Locate the cell with the specified text and output its [x, y] center coordinate. 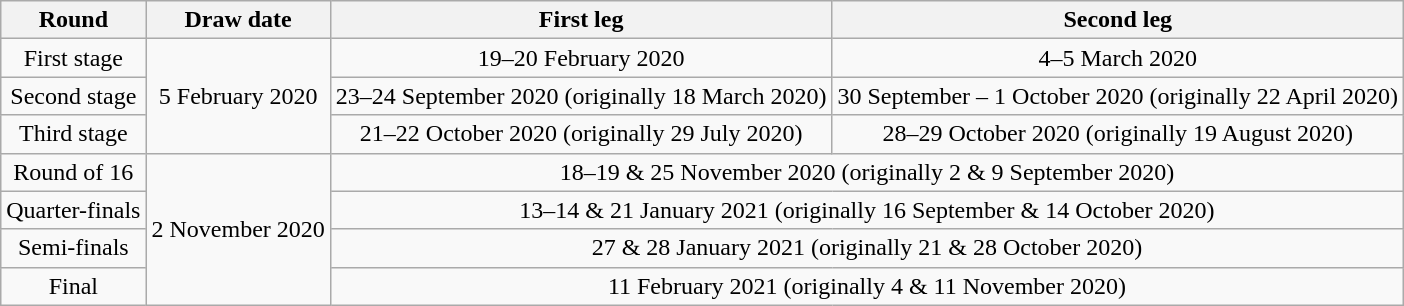
18–19 & 25 November 2020 (originally 2 & 9 September 2020) [866, 172]
23–24 September 2020 (originally 18 March 2020) [581, 96]
Round of 16 [74, 172]
Second leg [1118, 20]
2 November 2020 [238, 229]
Second stage [74, 96]
First stage [74, 58]
27 & 28 January 2021 (originally 21 & 28 October 2020) [866, 248]
30 September – 1 October 2020 (originally 22 April 2020) [1118, 96]
Round [74, 20]
5 February 2020 [238, 96]
Quarter-finals [74, 210]
21–22 October 2020 (originally 29 July 2020) [581, 134]
4–5 March 2020 [1118, 58]
Final [74, 286]
First leg [581, 20]
11 February 2021 (originally 4 & 11 November 2020) [866, 286]
19–20 February 2020 [581, 58]
Draw date [238, 20]
Semi-finals [74, 248]
Third stage [74, 134]
13–14 & 21 January 2021 (originally 16 September & 14 October 2020) [866, 210]
28–29 October 2020 (originally 19 August 2020) [1118, 134]
